Return [X, Y] of the center of cell containing provided text 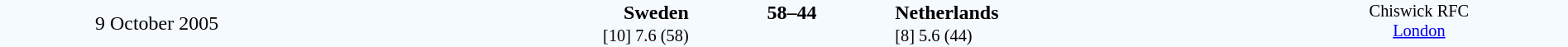
Sweden [501, 12]
Chiswick RFCLondon [1419, 23]
Netherlands [1082, 12]
[8] 5.6 (44) [1082, 36]
9 October 2005 [157, 23]
58–44 [791, 12]
[10] 7.6 (58) [501, 36]
